Detect which cell encompasses the target text, then output its [X, Y] center coordinate. 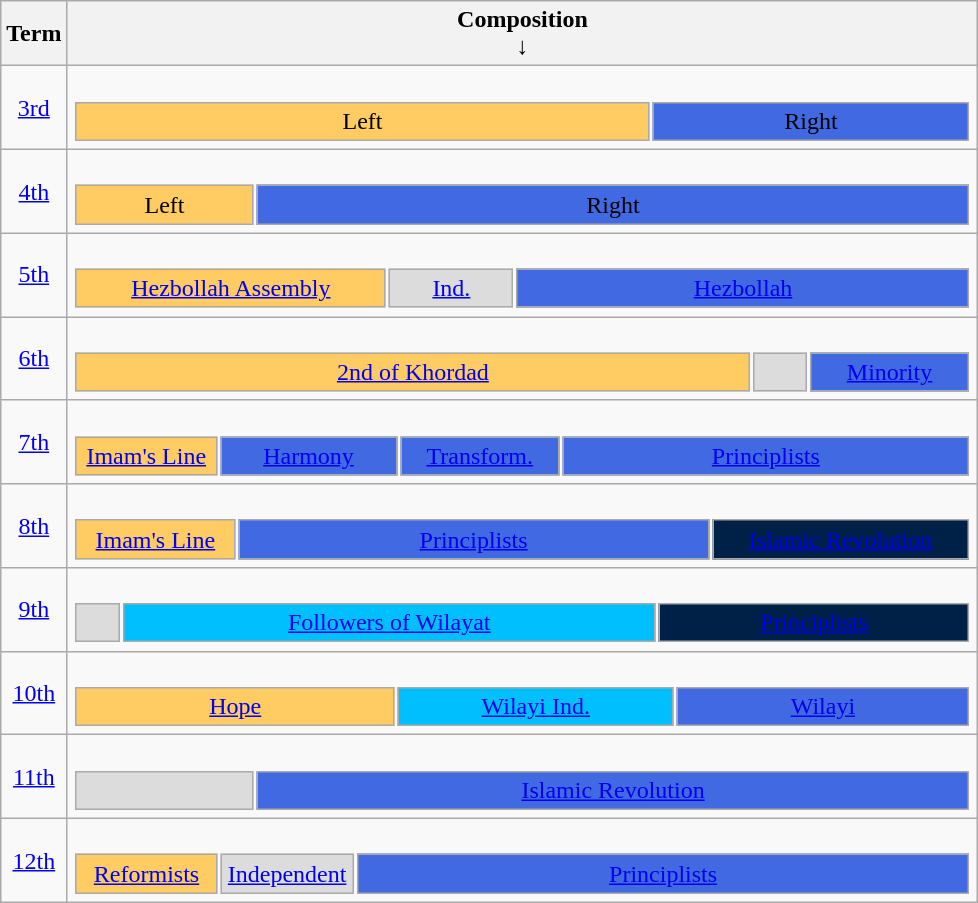
Wilayi Ind. [536, 707]
7th [34, 442]
Hope Wilayi Ind. Wilayi [522, 693]
8th [34, 526]
Reformists Independent Principlists [522, 860]
Minority [890, 372]
3rd [34, 108]
Harmony [308, 456]
9th [34, 610]
Composition↓ [522, 34]
Ind. [451, 289]
Term [34, 34]
10th [34, 693]
6th [34, 359]
Imam's Line Harmony Transform. Principlists [522, 442]
Transform. [480, 456]
Imam's Line Principlists Islamic Revolution [522, 526]
Wilayi [822, 707]
12th [34, 860]
Followers of Wilayat Principlists [522, 610]
Reformists [146, 874]
Hope [235, 707]
Hezbollah Assembly Ind. Hezbollah [522, 275]
5th [34, 275]
Hezbollah Assembly [230, 289]
4th [34, 191]
Independent [288, 874]
Followers of Wilayat [390, 623]
11th [34, 777]
Hezbollah [744, 289]
2nd of Khordad [412, 372]
2nd of Khordad Minority [522, 359]
